Identify which cell holds the provided text, then report its [X, Y] central coordinate. 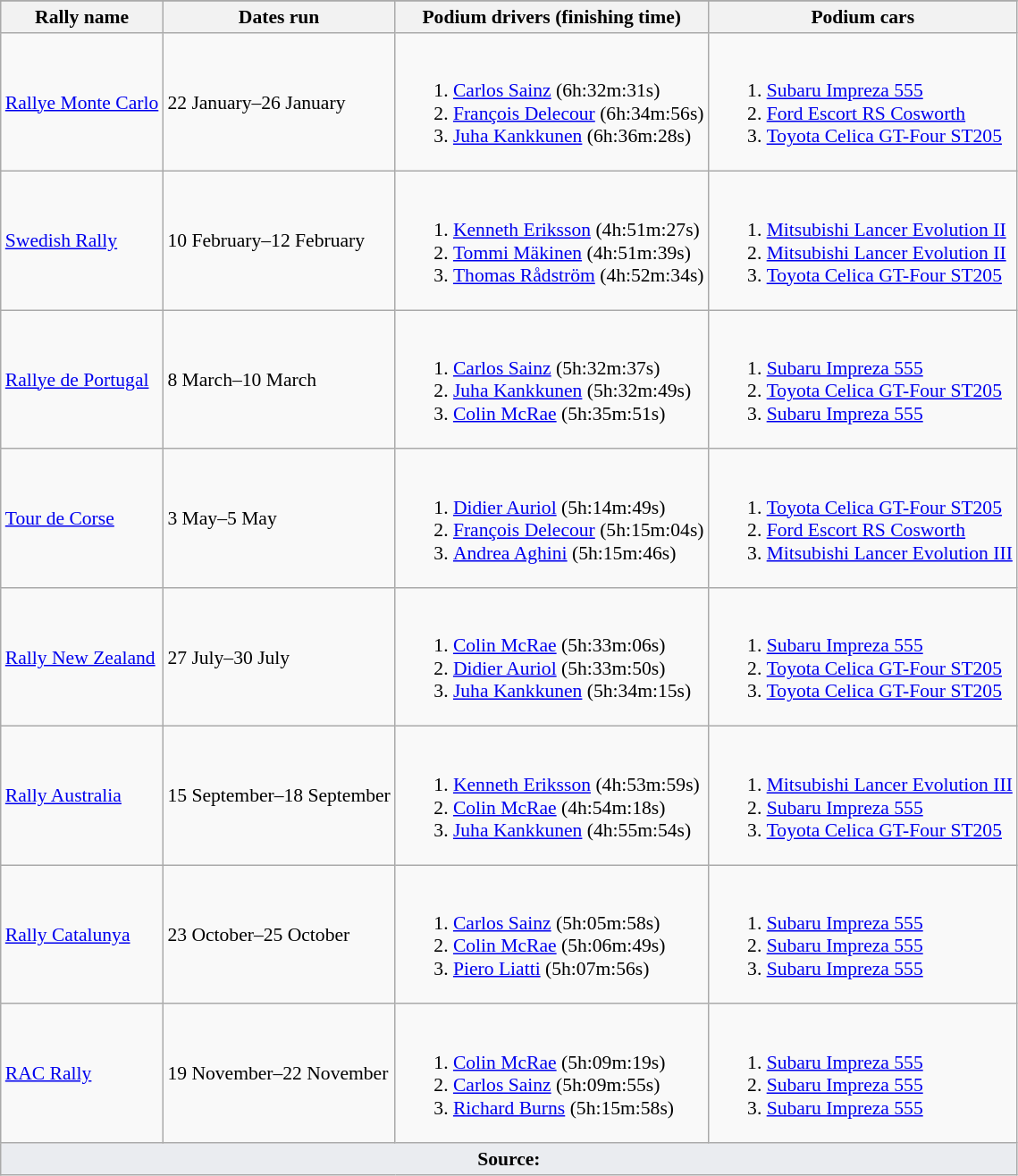
Subaru Impreza 555Ford Escort RS CosworthToyota Celica GT-Four ST205 [863, 102]
Podium cars [863, 17]
Kenneth Eriksson (4h:51m:27s) Tommi Mäkinen (4h:51m:39s) Thomas Rådström (4h:52m:34s) [552, 241]
Carlos Sainz (6h:32m:31s) François Delecour (6h:34m:56s) Juha Kankkunen (6h:36m:28s) [552, 102]
Podium drivers (finishing time) [552, 17]
Mitsubishi Lancer Evolution IIMitsubishi Lancer Evolution IIToyota Celica GT-Four ST205 [863, 241]
22 January–26 January [279, 102]
Rally Australia [82, 795]
Didier Auriol (5h:14m:49s) François Delecour (5h:15m:04s) Andrea Aghini (5h:15m:46s) [552, 518]
3 May–5 May [279, 518]
Carlos Sainz (5h:32m:37s) Juha Kankkunen (5h:32m:49s) Colin McRae (5h:35m:51s) [552, 379]
8 March–10 March [279, 379]
Subaru Impreza 555Toyota Celica GT-Four ST205Subaru Impreza 555 [863, 379]
10 February–12 February [279, 241]
Subaru Impreza 555Toyota Celica GT-Four ST205Toyota Celica GT-Four ST205 [863, 658]
RAC Rally [82, 1074]
23 October–25 October [279, 935]
Rally name [82, 17]
Mitsubishi Lancer Evolution IIISubaru Impreza 555Toyota Celica GT-Four ST205 [863, 795]
19 November–22 November [279, 1074]
Colin McRae (5h:09m:19s) Carlos Sainz (5h:09m:55s) Richard Burns (5h:15m:58s) [552, 1074]
Carlos Sainz (5h:05m:58s) Colin McRae (5h:06m:49s) Piero Liatti (5h:07m:56s) [552, 935]
Rally Catalunya [82, 935]
Source: [509, 1159]
Colin McRae (5h:33m:06s) Didier Auriol (5h:33m:50s) Juha Kankkunen (5h:34m:15s) [552, 658]
Toyota Celica GT-Four ST205Ford Escort RS CosworthMitsubishi Lancer Evolution III [863, 518]
Dates run [279, 17]
Kenneth Eriksson (4h:53m:59s) Colin McRae (4h:54m:18s) Juha Kankkunen (4h:55m:54s) [552, 795]
Rally New Zealand [82, 658]
Tour de Corse [82, 518]
Rallye Monte Carlo [82, 102]
15 September–18 September [279, 795]
Rallye de Portugal [82, 379]
27 July–30 July [279, 658]
Swedish Rally [82, 241]
